Find where the given text appears and provide that cell's center as (x, y) coordinate. 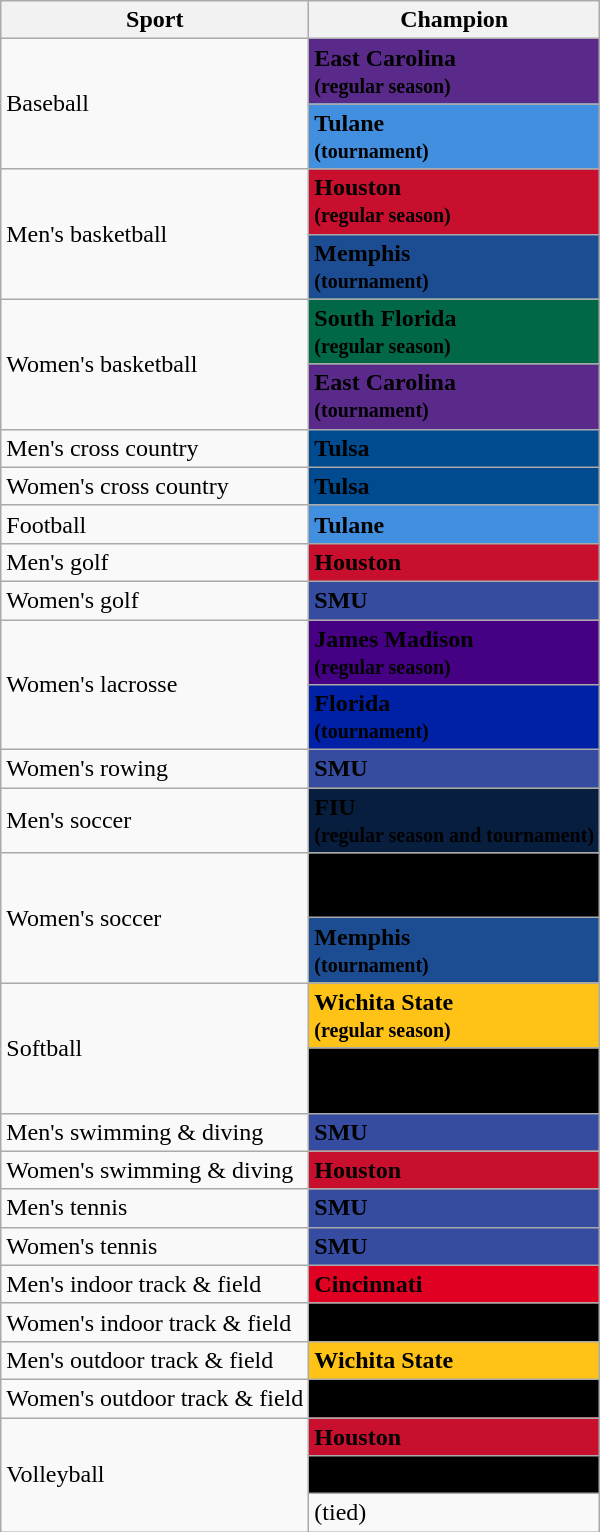
Men's cross country (155, 448)
Men's basketball (155, 234)
Football (155, 524)
Men's indoor track & field (155, 1284)
FIU(regular season and tournament) (454, 820)
Tulane (454, 524)
Volleyball (155, 1475)
Cincinnati (454, 1284)
Men's tennis (155, 1208)
Men's soccer (155, 820)
Women's basketball (155, 364)
Wichita State(regular season) (454, 1016)
South Florida(regular season) (454, 332)
Houston(regular season) (454, 202)
Softball (155, 1048)
James Madison(regular season) (454, 652)
Men's golf (155, 562)
Women's rowing (155, 769)
Women's indoor track & field (155, 1322)
Women's swimming & diving (155, 1170)
(tied) (454, 1513)
Women's tennis (155, 1246)
UCF(regular season) (454, 886)
Florida(tournament) (454, 718)
Tulane(tournament) (454, 136)
Women's cross country (155, 486)
Champion (454, 20)
Women's lacrosse (155, 685)
Men's outdoor track & field (155, 1360)
Baseball (155, 104)
Wichita State (454, 1360)
UCF(tournament) (454, 1080)
Women's soccer (155, 918)
Sport (155, 20)
East Carolina(tournament) (454, 396)
Men's swimming & diving (155, 1132)
Women's golf (155, 600)
East Carolina(regular season) (454, 72)
Women's outdoor track & field (155, 1398)
